Identify which cell holds the provided text, then report its (X, Y) central coordinate. 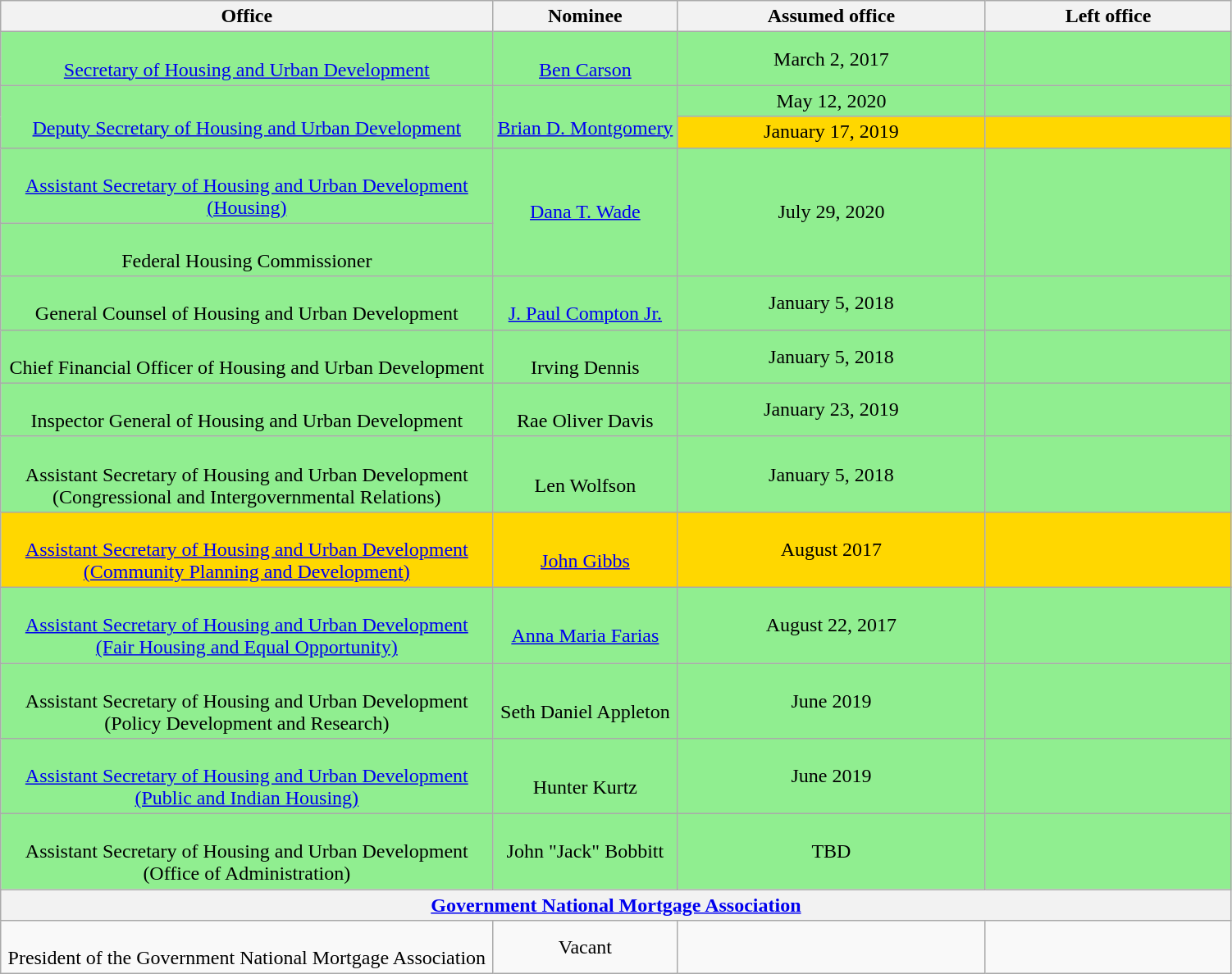
President of the Government National Mortgage Association (247, 948)
Assistant Secretary of Housing and Urban Development(Community Planning and Development) (247, 549)
Chief Financial Officer of Housing and Urban Development (247, 356)
July 29, 2020 (832, 212)
Len Wolfson (586, 474)
Secretary of Housing and Urban Development (247, 59)
Assistant Secretary of Housing and Urban Development(Congressional and Intergovernmental Relations) (247, 474)
Federal Housing Commissioner (247, 249)
Inspector General of Housing and Urban Development (247, 410)
Assumed office (832, 16)
TBD (832, 852)
January 23, 2019 (832, 410)
January 17, 2019 (832, 132)
Assistant Secretary of Housing and Urban Development(Public and Indian Housing) (247, 776)
Ben Carson (586, 59)
Brian D. Montgomery (586, 116)
Seth Daniel Appleton (586, 700)
John Gibbs (586, 549)
Government National Mortgage Association (616, 905)
Dana T. Wade (586, 212)
General Counsel of Housing and Urban Development (247, 303)
August 2017 (832, 549)
Nominee (586, 16)
Irving Dennis (586, 356)
May 12, 2020 (832, 101)
Rae Oliver Davis (586, 410)
J. Paul Compton Jr. (586, 303)
Left office (1108, 16)
John "Jack" Bobbitt (586, 852)
Assistant Secretary of Housing and Urban Development(Fair Housing and Equal Opportunity) (247, 625)
March 2, 2017 (832, 59)
August 22, 2017 (832, 625)
Assistant Secretary of Housing and Urban Development(Policy Development and Research) (247, 700)
Assistant Secretary of Housing and Urban Development(Office of Administration) (247, 852)
Assistant Secretary of Housing and Urban Development(Housing) (247, 185)
Hunter Kurtz (586, 776)
Vacant (586, 948)
Office (247, 16)
Anna Maria Farias (586, 625)
Deputy Secretary of Housing and Urban Development (247, 116)
